Capture the cell that displays the provided text and extract its [x, y] central coordinate. 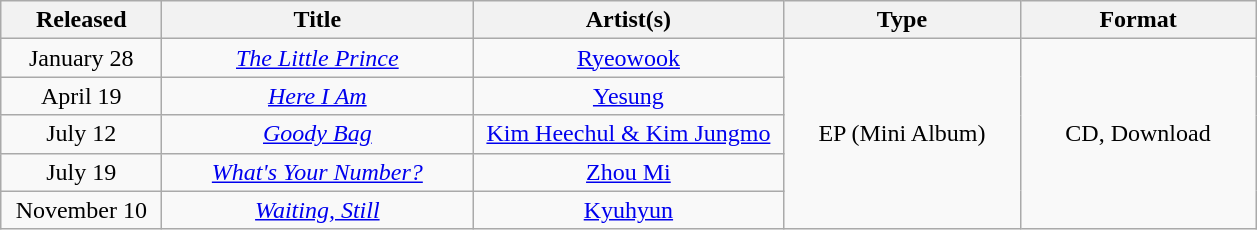
Format [1138, 20]
Ryeowook [628, 58]
Here I Am [318, 96]
Kyuhyun [628, 210]
Released [82, 20]
November 10 [82, 210]
Zhou Mi [628, 172]
CD, Download [1138, 134]
Kim Heechul & Kim Jungmo [628, 134]
Title [318, 20]
What's Your Number? [318, 172]
Yesung [628, 96]
January 28 [82, 58]
EP (Mini Album) [902, 134]
Goody Bag [318, 134]
Waiting, Still [318, 210]
The Little Prince [318, 58]
Artist(s) [628, 20]
Type [902, 20]
July 12 [82, 134]
April 19 [82, 96]
July 19 [82, 172]
